Extract the [x, y] coordinate from the center of the cell holding the provided text.  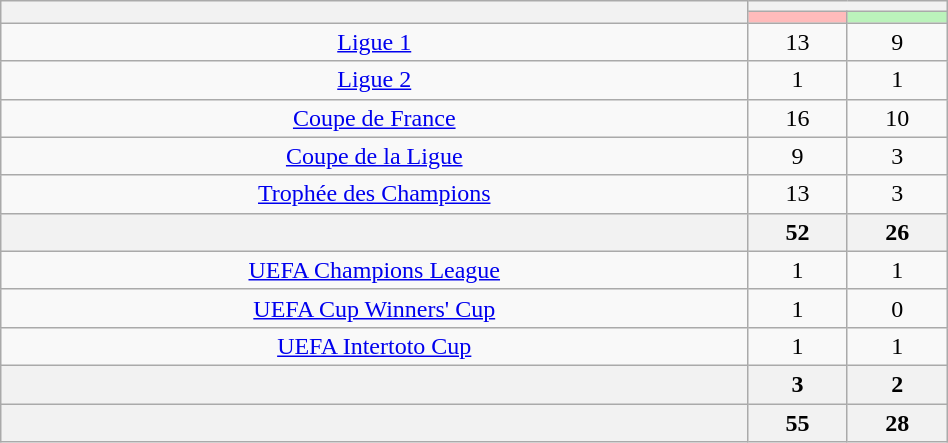
16 [798, 118]
UEFA Intertoto Cup [374, 346]
Trophée des Champions [374, 194]
UEFA Cup Winners' Cup [374, 308]
2 [897, 384]
10 [897, 118]
55 [798, 423]
Coupe de France [374, 118]
28 [897, 423]
UEFA Champions League [374, 270]
26 [897, 232]
Ligue 2 [374, 80]
52 [798, 232]
Ligue 1 [374, 42]
0 [897, 308]
Coupe de la Ligue [374, 156]
